From the cell containing the given text, extract its center point as [X, Y] coordinate. 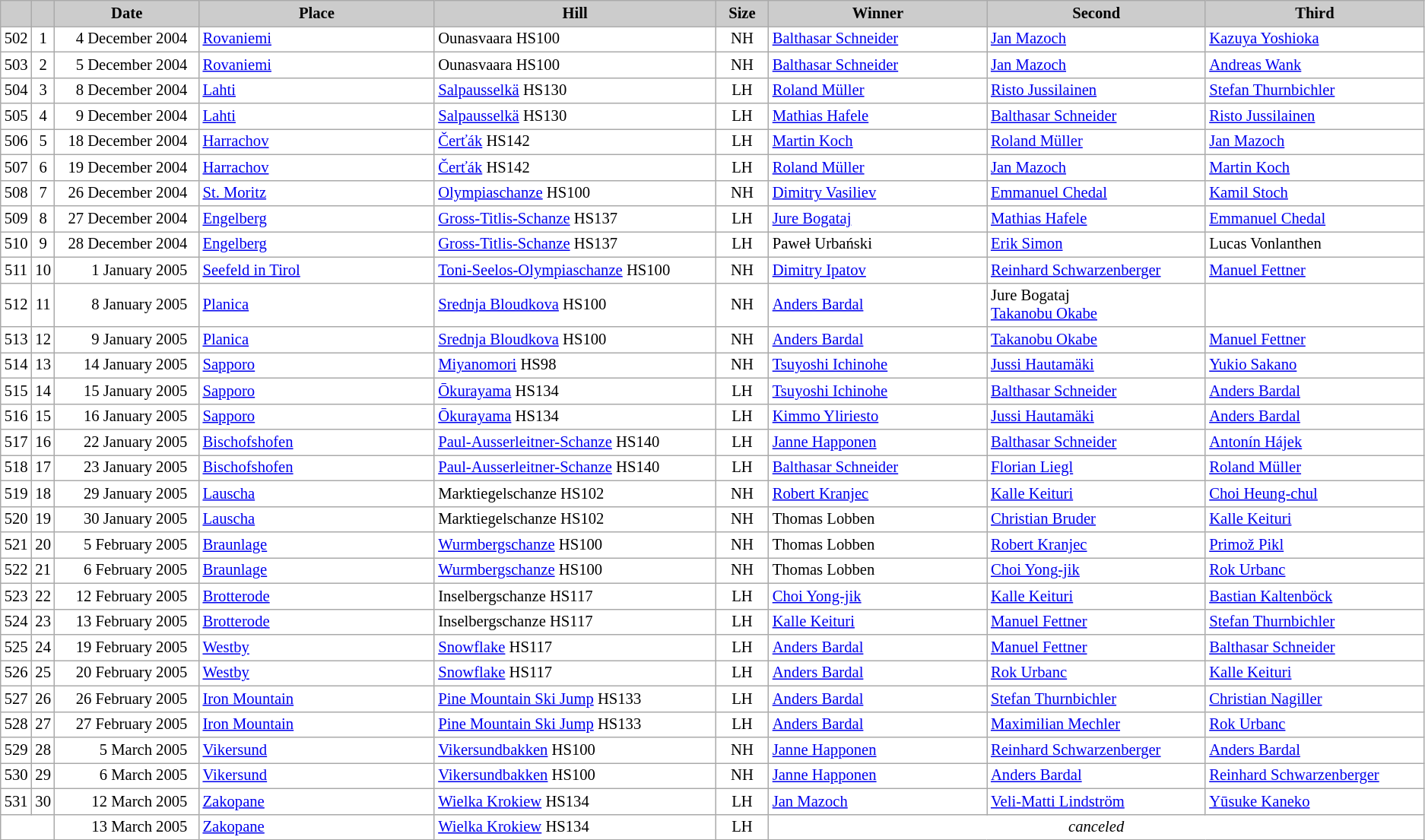
Dimitry Vasiliev [878, 193]
St. Moritz [317, 193]
519 [17, 493]
16 January 2005 [127, 417]
Christian Bruder [1097, 519]
Size [742, 13]
26 [43, 699]
6 March 2005 [127, 775]
Hill [575, 13]
26 February 2005 [127, 699]
504 [17, 90]
518 [17, 468]
26 December 2004 [127, 193]
Choi Heung-chul [1314, 493]
7 [43, 193]
9 December 2004 [127, 116]
5 [43, 141]
canceled [1097, 827]
507 [17, 167]
18 [43, 493]
Date [127, 13]
16 [43, 442]
1 [43, 39]
516 [17, 417]
13 February 2005 [127, 622]
Maximilian Mechler [1097, 724]
522 [17, 570]
27 [43, 724]
Jure Bogataj Takanobu Okabe [1097, 305]
Kazuya Yoshioka [1314, 39]
10 [43, 270]
13 March 2005 [127, 827]
11 [43, 305]
1 January 2005 [127, 270]
28 December 2004 [127, 244]
514 [17, 365]
20 February 2005 [127, 673]
506 [17, 141]
25 [43, 673]
Toni-Seelos-Olympiaschanze HS100 [575, 270]
509 [17, 218]
30 January 2005 [127, 519]
505 [17, 116]
Veli-Matti Lindström [1097, 801]
Place [317, 13]
531 [17, 801]
8 [43, 218]
502 [17, 39]
521 [17, 545]
Kimmo Yliriesto [878, 417]
525 [17, 647]
Jure Bogataj [878, 218]
8 December 2004 [127, 90]
6 February 2005 [127, 570]
19 [43, 519]
528 [17, 724]
29 [43, 775]
27 February 2005 [127, 724]
508 [17, 193]
Winner [878, 13]
Paweł Urbański [878, 244]
Bastian Kaltenböck [1314, 596]
Dimitry Ipatov [878, 270]
Christian Nagiller [1314, 699]
526 [17, 673]
Yukio Sakano [1314, 365]
12 February 2005 [127, 596]
529 [17, 750]
24 [43, 647]
17 [43, 468]
Andreas Wank [1314, 65]
28 [43, 750]
21 [43, 570]
Takanobu Okabe [1097, 340]
19 December 2004 [127, 167]
3 [43, 90]
520 [17, 519]
27 December 2004 [127, 218]
524 [17, 622]
5 March 2005 [127, 750]
19 February 2005 [127, 647]
30 [43, 801]
Lucas Vonlanthen [1314, 244]
5 February 2005 [127, 545]
18 December 2004 [127, 141]
12 March 2005 [127, 801]
513 [17, 340]
517 [17, 442]
8 January 2005 [127, 305]
530 [17, 775]
14 January 2005 [127, 365]
512 [17, 305]
4 December 2004 [127, 39]
12 [43, 340]
Seefeld in Tirol [317, 270]
Second [1097, 13]
14 [43, 391]
4 [43, 116]
20 [43, 545]
Antonín Hájek [1314, 442]
22 January 2005 [127, 442]
9 January 2005 [127, 340]
523 [17, 596]
503 [17, 65]
Miyanomori HS98 [575, 365]
Kamil Stoch [1314, 193]
29 January 2005 [127, 493]
15 January 2005 [127, 391]
511 [17, 270]
2 [43, 65]
Primož Pikl [1314, 545]
Yūsuke Kaneko [1314, 801]
13 [43, 365]
6 [43, 167]
Erik Simon [1097, 244]
9 [43, 244]
23 [43, 622]
515 [17, 391]
5 December 2004 [127, 65]
15 [43, 417]
527 [17, 699]
Third [1314, 13]
Florian Liegl [1097, 468]
510 [17, 244]
22 [43, 596]
Olympiaschanze HS100 [575, 193]
23 January 2005 [127, 468]
